Search for the cell housing the specified text and yield its [X, Y] center coordinate. 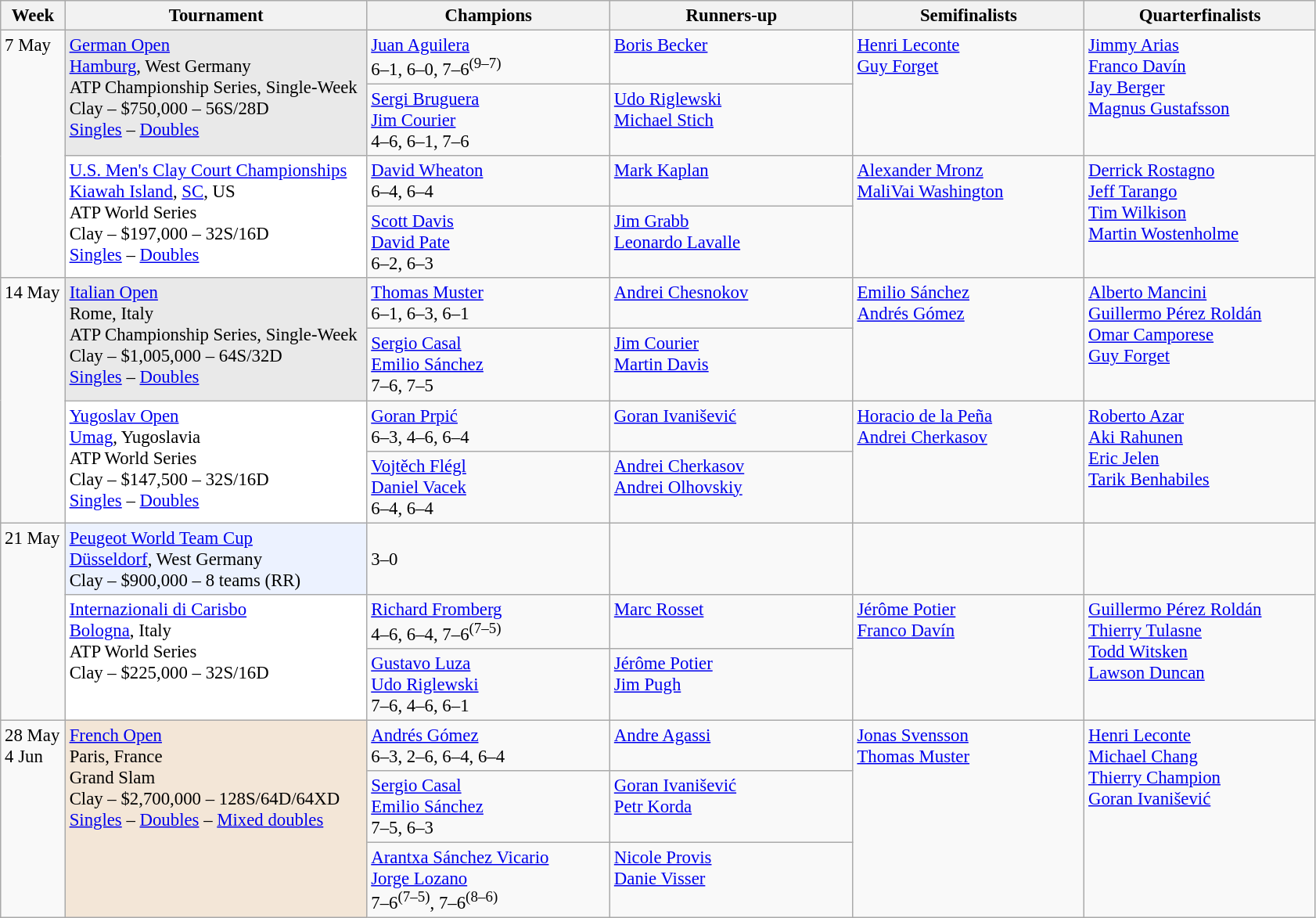
Horacio de la Peña Andrei Cherkasov [969, 462]
Runners-up [732, 16]
Sergio Casal Emilio Sánchez 7–6, 7–5 [488, 365]
Italian Open Rome, Italy ATP Championship Series, Single-Week Clay – $1,005,000 – 64S/32D Singles – Doubles [216, 340]
Scott Davis David Pate 6–2, 6–3 [488, 243]
Champions [488, 16]
14 May [33, 401]
Goran Prpić 6–3, 4–6, 6–4 [488, 426]
Henri Leconte Guy Forget [969, 94]
Andre Agassi [732, 745]
Thomas Muster 6–1, 6–3, 6–1 [488, 304]
3–0 [488, 559]
Juan Aguilera 6–1, 6–0, 7–6(9–7) [488, 58]
Alberto Mancini Guillermo Pérez Roldán Omar Camporese Guy Forget [1200, 340]
Nicole Provis Danie Visser [732, 880]
Mark Kaplan [732, 182]
7 May [33, 155]
Andrés Gómez 6–3, 2–6, 6–4, 6–4 [488, 745]
Andrei Cherkasov Andrei Olhovskiy [732, 487]
Sergi Bruguera Jim Courier 4–6, 6–1, 7–6 [488, 121]
German Open Hamburg, West Germany ATP Championship Series, Single-Week Clay – $750,000 – 56S/28D Singles – Doubles [216, 94]
U.S. Men's Clay Court Championships Kiawah Island, SC, US ATP World Series Clay – $197,000 – 32S/16D Singles – Doubles [216, 217]
Jérôme Potier Jim Pugh [732, 685]
Week [33, 16]
Boris Becker [732, 58]
Goran Ivanišević Petr Korda [732, 807]
28 May 4 Jun [33, 819]
Henri Leconte Michael Chang Thierry Champion Goran Ivanišević [1200, 819]
French Open Paris, France Grand Slam Clay – $2,700,000 – 128S/64D/64XD Singles – Doubles – Mixed doubles [216, 819]
Quarterfinalists [1200, 16]
Arantxa Sánchez Vicario Jorge Lozano 7–6(7–5), 7–6(8–6) [488, 880]
Tournament [216, 16]
Peugeot World Team Cup Düsseldorf, West Germany Clay – $900,000 – 8 teams (RR) [216, 559]
Semifinalists [969, 16]
Jimmy Arias Franco Davín Jay Berger Magnus Gustafsson [1200, 94]
Guillermo Pérez Roldán Thierry Tulasne Todd Witsken Lawson Duncan [1200, 657]
Alexander Mronz MaliVai Washington [969, 217]
Udo Riglewski Michael Stich [732, 121]
Jim Courier Martin Davis [732, 365]
Andrei Chesnokov [732, 304]
Derrick Rostagno Jeff Tarango Tim Wilkison Martin Wostenholme [1200, 217]
21 May [33, 621]
Jim Grabb Leonardo Lavalle [732, 243]
Goran Ivanišević [732, 426]
Jonas Svensson Thomas Muster [969, 819]
Gustavo Luza Udo Riglewski 7–6, 4–6, 6–1 [488, 685]
Roberto Azar Aki Rahunen Eric Jelen Tarik Benhabiles [1200, 462]
Richard Fromberg 4–6, 6–4, 7–6(7–5) [488, 621]
Sergio Casal Emilio Sánchez 7–5, 6–3 [488, 807]
Emilio Sánchez Andrés Gómez [969, 340]
Yugoslav Open Umag, Yugoslavia ATP World Series Clay – $147,500 – 32S/16D Singles – Doubles [216, 462]
David Wheaton 6–4, 6–4 [488, 182]
Marc Rosset [732, 621]
Vojtěch Flégl Daniel Vacek 6–4, 6–4 [488, 487]
Jérôme Potier Franco Davín [969, 657]
Internazionali di Carisbo Bologna, Italy ATP World Series Clay – $225,000 – 32S/16D [216, 657]
